Scan for the cell matching the given text and deliver its [X, Y] coordinate at center. 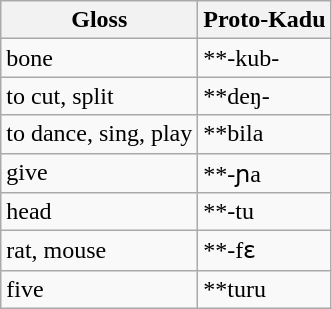
**turu [264, 289]
**bila [264, 134]
**deŋ- [264, 96]
**-tu [264, 212]
Proto-Kadu [264, 20]
**-fɛ [264, 251]
bone [100, 58]
five [100, 289]
rat, mouse [100, 251]
Gloss [100, 20]
**-kub- [264, 58]
**-ɲa [264, 173]
head [100, 212]
give [100, 173]
to dance, sing, play [100, 134]
to cut, split [100, 96]
